Return the [X, Y] coordinate for the center point of the cell that contains the specified text.  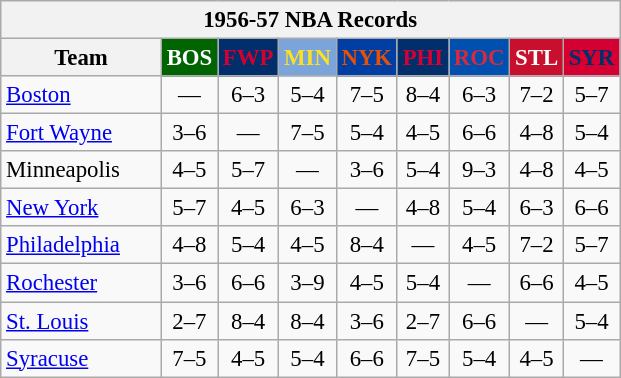
3–9 [308, 283]
Minneapolis [82, 170]
Boston [82, 95]
Rochester [82, 283]
Fort Wayne [82, 133]
Philadelphia [82, 245]
PHI [422, 58]
New York [82, 208]
ROC [478, 58]
Team [82, 58]
STL [537, 58]
Syracuse [82, 358]
NYK [366, 58]
St. Louis [82, 321]
BOS [189, 58]
FWP [248, 58]
SYR [591, 58]
MIN [308, 58]
9–3 [478, 170]
1956-57 NBA Records [310, 20]
